Scan for the cell matching the given text and deliver its [x, y] coordinate at center. 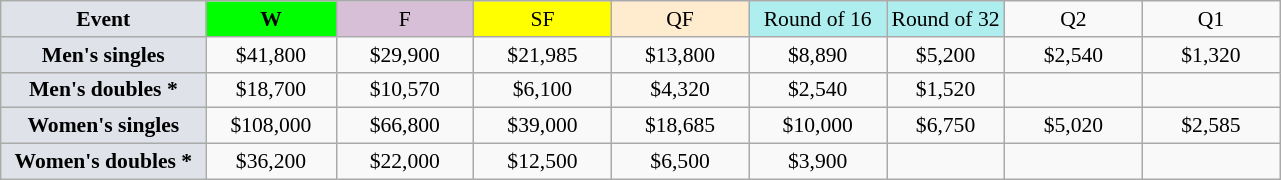
$29,900 [405, 55]
$1,520 [945, 90]
$39,000 [543, 126]
$22,000 [405, 162]
$1,320 [1211, 55]
$36,200 [271, 162]
$13,800 [680, 55]
$2,585 [1211, 126]
$108,000 [271, 126]
Men's doubles * [104, 90]
SF [543, 19]
Women's singles [104, 126]
Q2 [1074, 19]
$5,020 [1074, 126]
Men's singles [104, 55]
$18,700 [271, 90]
$21,985 [543, 55]
Round of 32 [945, 19]
W [271, 19]
$10,000 [818, 126]
$3,900 [818, 162]
$18,685 [680, 126]
$8,890 [818, 55]
F [405, 19]
Q1 [1211, 19]
$41,800 [271, 55]
$12,500 [543, 162]
$4,320 [680, 90]
$5,200 [945, 55]
$10,570 [405, 90]
Round of 16 [818, 19]
$6,750 [945, 126]
$66,800 [405, 126]
Women's doubles * [104, 162]
$6,500 [680, 162]
$6,100 [543, 90]
QF [680, 19]
Event [104, 19]
